Identify which cell holds the provided text, then report its [x, y] central coordinate. 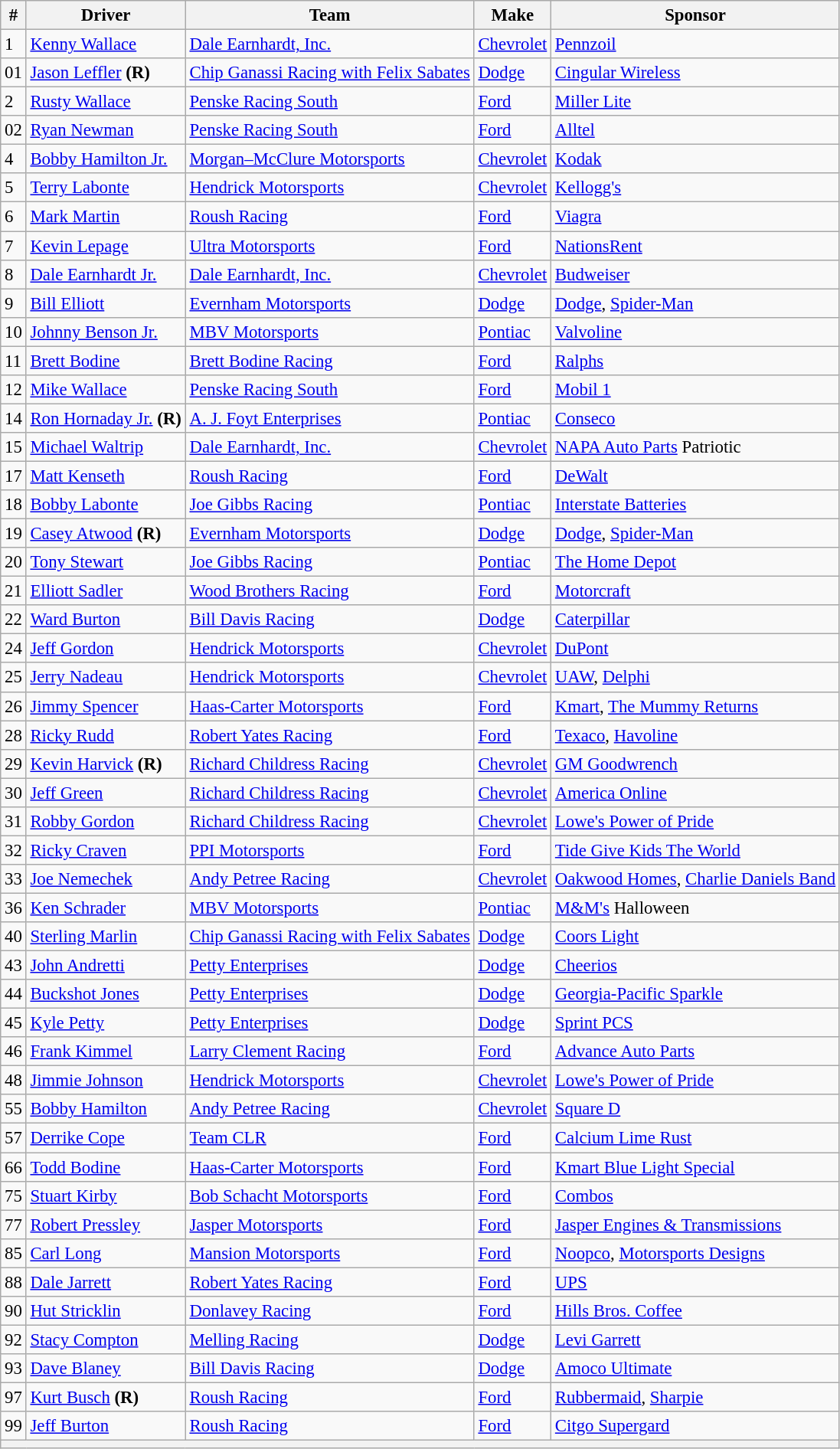
Make [512, 15]
Frank Kimmel [106, 1052]
25 [14, 678]
America Online [695, 793]
32 [14, 850]
19 [14, 534]
Jeff Green [106, 793]
Stuart Kirby [106, 1196]
55 [14, 1110]
Ron Hornaday Jr. (R) [106, 418]
Elliott Sadler [106, 591]
Bill Elliott [106, 303]
97 [14, 1397]
18 [14, 505]
Carl Long [106, 1253]
GM Goodwrench [695, 764]
Team [329, 15]
Kenny Wallace [106, 44]
Donlavey Racing [329, 1311]
Mansion Motorsports [329, 1253]
14 [14, 418]
A. J. Foyt Enterprises [329, 418]
Brett Bodine Racing [329, 361]
Texaco, Havoline [695, 735]
4 [14, 159]
Advance Auto Parts [695, 1052]
26 [14, 706]
88 [14, 1282]
Michael Waltrip [106, 447]
Wood Brothers Racing [329, 591]
Morgan–McClure Motorsports [329, 159]
10 [14, 332]
Hut Stricklin [106, 1311]
Ralphs [695, 361]
Alltel [695, 130]
Robert Pressley [106, 1225]
Kevin Lepage [106, 246]
Viagra [695, 217]
Derrike Cope [106, 1138]
7 [14, 246]
Bobby Hamilton Jr. [106, 159]
Bobby Labonte [106, 505]
Sprint PCS [695, 1023]
Dale Jarrett [106, 1282]
Jeff Burton [106, 1426]
PPI Motorsports [329, 850]
Ryan Newman [106, 130]
The Home Depot [695, 562]
36 [14, 908]
Budweiser [695, 274]
UAW, Delphi [695, 678]
Jasper Engines & Transmissions [695, 1225]
9 [14, 303]
Conseco [695, 418]
Kurt Busch (R) [106, 1397]
5 [14, 188]
48 [14, 1081]
28 [14, 735]
NAPA Auto Parts Patriotic [695, 447]
Larry Clement Racing [329, 1052]
Interstate Batteries [695, 505]
02 [14, 130]
29 [14, 764]
77 [14, 1225]
90 [14, 1311]
11 [14, 361]
Ultra Motorsports [329, 246]
24 [14, 649]
6 [14, 217]
Sterling Marlin [106, 937]
66 [14, 1167]
12 [14, 390]
Johnny Benson Jr. [106, 332]
44 [14, 994]
Mobil 1 [695, 390]
Hills Bros. Coffee [695, 1311]
DuPont [695, 649]
Cingular Wireless [695, 73]
Driver [106, 15]
17 [14, 476]
93 [14, 1369]
Rusty Wallace [106, 102]
Joe Nemechek [106, 879]
Jimmy Spencer [106, 706]
Ricky Rudd [106, 735]
NationsRent [695, 246]
Noopco, Motorsports Designs [695, 1253]
Pennzoil [695, 44]
40 [14, 937]
92 [14, 1339]
Dale Earnhardt Jr. [106, 274]
Team CLR [329, 1138]
Mike Wallace [106, 390]
33 [14, 879]
Bob Schacht Motorsports [329, 1196]
Kevin Harvick (R) [106, 764]
Citgo Supergard [695, 1426]
Tony Stewart [106, 562]
Buckshot Jones [106, 994]
Kmart, The Mummy Returns [695, 706]
Terry Labonte [106, 188]
Kellogg's [695, 188]
30 [14, 793]
Jasper Motorsports [329, 1225]
01 [14, 73]
Brett Bodine [106, 361]
John Andretti [106, 966]
45 [14, 1023]
Levi Garrett [695, 1339]
21 [14, 591]
46 [14, 1052]
Bobby Hamilton [106, 1110]
15 [14, 447]
M&M's Halloween [695, 908]
75 [14, 1196]
# [14, 15]
Square D [695, 1110]
Calcium Lime Rust [695, 1138]
Georgia-Pacific Sparkle [695, 994]
Dave Blaney [106, 1369]
Kmart Blue Light Special [695, 1167]
Ken Schrader [106, 908]
Melling Racing [329, 1339]
Amoco Ultimate [695, 1369]
57 [14, 1138]
Sponsor [695, 15]
Matt Kenseth [106, 476]
Rubbermaid, Sharpie [695, 1397]
Jimmie Johnson [106, 1081]
Kodak [695, 159]
99 [14, 1426]
Jerry Nadeau [106, 678]
Coors Light [695, 937]
2 [14, 102]
Cheerios [695, 966]
8 [14, 274]
Miller Lite [695, 102]
UPS [695, 1282]
DeWalt [695, 476]
Ward Burton [106, 620]
Combos [695, 1196]
Oakwood Homes, Charlie Daniels Band [695, 879]
Todd Bodine [106, 1167]
85 [14, 1253]
1 [14, 44]
43 [14, 966]
Tide Give Kids The World [695, 850]
22 [14, 620]
Stacy Compton [106, 1339]
20 [14, 562]
Ricky Craven [106, 850]
Mark Martin [106, 217]
Kyle Petty [106, 1023]
31 [14, 822]
Caterpillar [695, 620]
Valvoline [695, 332]
Jason Leffler (R) [106, 73]
Robby Gordon [106, 822]
Casey Atwood (R) [106, 534]
Jeff Gordon [106, 649]
Motorcraft [695, 591]
